Extract the (X, Y) coordinate from the center of the cell holding the provided text.  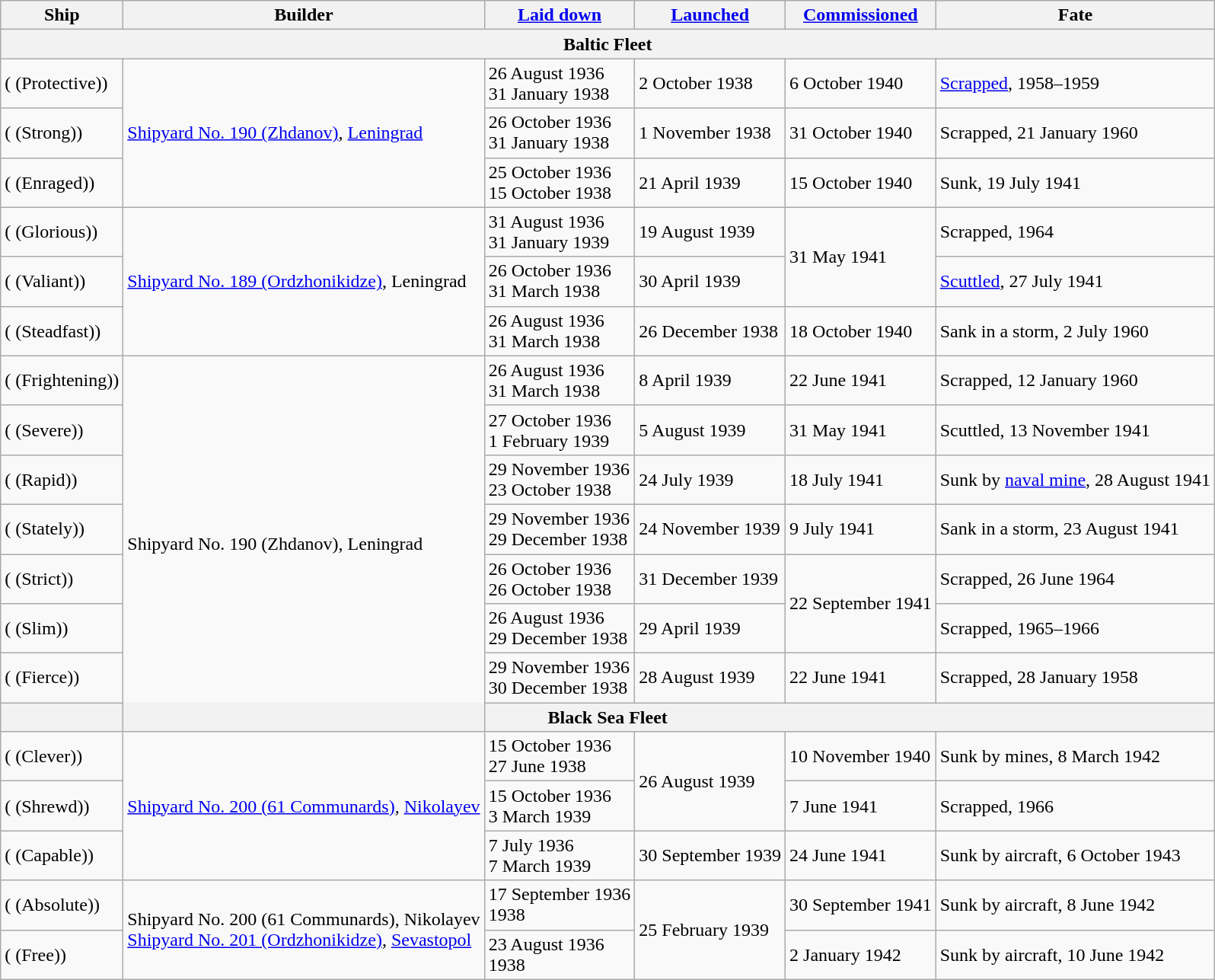
( (Absolute)) (62, 905)
26 October 1936 31 January 1938 (560, 132)
23 August 19361938 (560, 955)
29 November 193623 October 1938 (560, 480)
Shipyard No. 189 (Ordzhonikidze), Leningrad (304, 282)
18 October 1940 (861, 330)
30 September 1939 (710, 856)
( (Strict)) (62, 579)
( (Glorious)) (62, 231)
Laid down (560, 15)
15 October 193627 June 1938 (560, 757)
30 September 1941 (861, 905)
15 October 19363 March 1939 (560, 806)
26 October 193626 October 1938 (560, 579)
Scrapped, 28 January 1958 (1075, 678)
28 August 1939 (710, 678)
2 October 1938 (710, 84)
( (Free)) (62, 955)
30 April 1939 (710, 282)
Shipyard No. 200 (61 Communards), Nikolayev (304, 806)
( (Enraged)) (62, 183)
( (Capable)) (62, 856)
1 November 1938 (710, 132)
Sunk by mines, 8 March 1942 (1075, 757)
Sank in a storm, 2 July 1960 (1075, 330)
Black Sea Fleet (607, 717)
26 August 193629 December 1938 (560, 629)
15 October 1940 (861, 183)
( (Severe)) (62, 429)
9 July 1941 (861, 528)
Scrapped, 1958–1959 (1075, 84)
21 April 1939 (710, 183)
Scrapped, 21 January 1960 (1075, 132)
19 August 1939 (710, 231)
31 October 1940 (861, 132)
Scuttled, 13 November 1941 (1075, 429)
Scrapped, 26 June 1964 (1075, 579)
26 August 193631 January 1938 (560, 84)
31 December 1939 (710, 579)
26 December 1938 (710, 330)
22 September 1941 (861, 604)
27 October 19361 February 1939 (560, 429)
( (Steadfast)) (62, 330)
25 October 193615 October 1938 (560, 183)
18 July 1941 (861, 480)
( (Valiant)) (62, 282)
29 November 193630 December 1938 (560, 678)
( (Protective)) (62, 84)
( (Stately)) (62, 528)
Scuttled, 27 July 1941 (1075, 282)
17 September 19361938 (560, 905)
26 August 1939 (710, 781)
26 October 193631 March 1938 (560, 282)
( (Slim)) (62, 629)
25 February 1939 (710, 930)
29 November 193629 December 1938 (560, 528)
Shipyard No. 200 (61 Communards), NikolayevShipyard No. 201 (Ordzhonikidze), Sevastopol (304, 930)
Launched (710, 15)
Baltic Fleet (607, 44)
Scrapped, 1965–1966 (1075, 629)
5 August 1939 (710, 429)
Commissioned (861, 15)
24 July 1939 (710, 480)
( (Frightening)) (62, 381)
7 July 19367 March 1939 (560, 856)
( (Fierce)) (62, 678)
Sunk by aircraft, 6 October 1943 (1075, 856)
Sunk by naval mine, 28 August 1941 (1075, 480)
( (Strong)) (62, 132)
29 April 1939 (710, 629)
31 August 193631 January 1939 (560, 231)
Sunk, 19 July 1941 (1075, 183)
Builder (304, 15)
6 October 1940 (861, 84)
Sank in a storm, 23 August 1941 (1075, 528)
( (Clever)) (62, 757)
24 June 1941 (861, 856)
Scrapped, 1964 (1075, 231)
Ship (62, 15)
10 November 1940 (861, 757)
Sunk by aircraft, 10 June 1942 (1075, 955)
Scrapped, 12 January 1960 (1075, 381)
24 November 1939 (710, 528)
2 January 1942 (861, 955)
Sunk by aircraft, 8 June 1942 (1075, 905)
Scrapped, 1966 (1075, 806)
8 April 1939 (710, 381)
Fate (1075, 15)
( (Shrewd)) (62, 806)
7 June 1941 (861, 806)
( (Rapid)) (62, 480)
